Identify which cell holds the provided text, then report its [x, y] central coordinate. 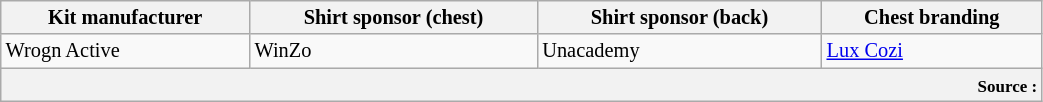
Shirt sponsor (back) [679, 17]
Wrogn Active [126, 51]
Lux Cozi [932, 51]
Source : [522, 85]
Kit manufacturer [126, 17]
Shirt sponsor (chest) [394, 17]
Chest branding [932, 17]
Unacademy [679, 51]
WinZo [394, 51]
